From the cell containing the given text, extract its center point as [X, Y] coordinate. 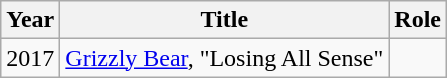
Role [418, 20]
Year [30, 20]
Grizzly Bear, "Losing All Sense" [224, 58]
Title [224, 20]
2017 [30, 58]
